Find where the given text appears and provide that cell's center as (x, y) coordinate. 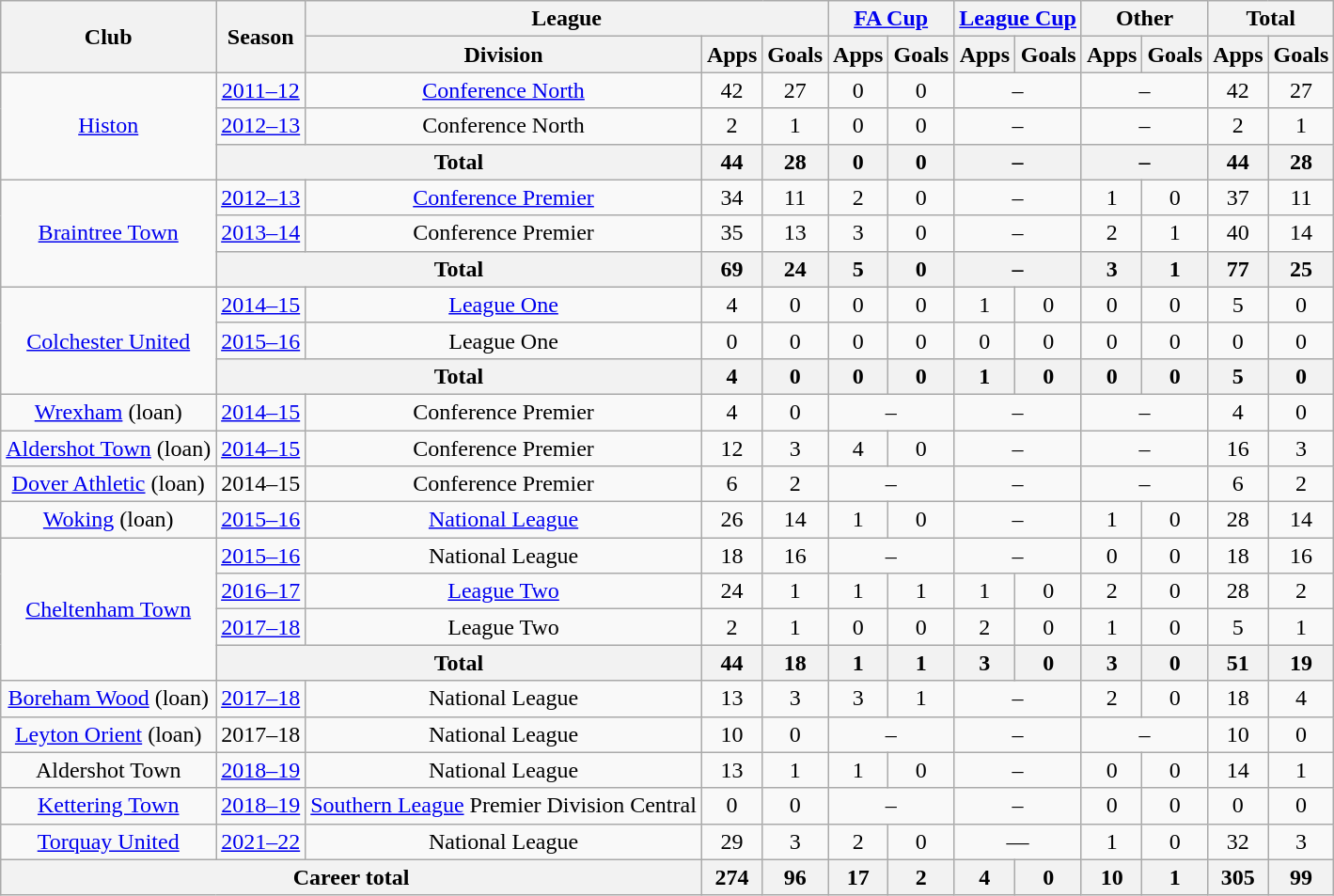
Wrexham (loan) (109, 412)
29 (731, 841)
Aldershot Town (loan) (109, 448)
305 (1238, 877)
35 (731, 233)
2013–14 (261, 233)
Boreham Wood (loan) (109, 699)
Woking (loan) (109, 520)
32 (1238, 841)
26 (731, 520)
37 (1238, 197)
Histon (109, 126)
Leyton Orient (loan) (109, 734)
274 (731, 877)
99 (1301, 877)
— (1018, 841)
Braintree Town (109, 233)
69 (731, 269)
40 (1238, 233)
Colchester United (109, 340)
Other (1144, 19)
League Cup (1018, 19)
Southern League Premier Division Central (504, 806)
Torquay United (109, 841)
2016–17 (261, 591)
Dover Athletic (loan) (109, 484)
12 (731, 448)
Cheltenham Town (109, 609)
Career total (352, 877)
96 (795, 877)
League (567, 19)
Club (109, 37)
51 (1238, 663)
25 (1301, 269)
FA Cup (891, 19)
Season (261, 37)
17 (858, 877)
2011–12 (261, 90)
2021–22 (261, 841)
Aldershot Town (109, 770)
Kettering Town (109, 806)
Division (504, 55)
34 (731, 197)
77 (1238, 269)
19 (1301, 663)
